Return the [x, y] coordinate for the center point of the cell that contains the specified text.  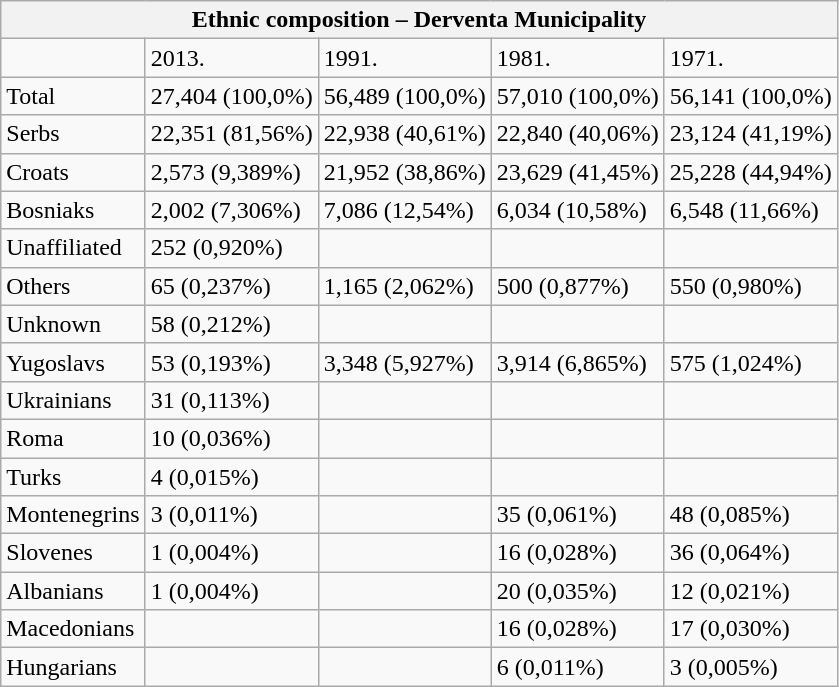
22,351 (81,56%) [232, 134]
Albanians [73, 591]
1971. [750, 58]
Hungarians [73, 667]
3 (0,011%) [232, 515]
Yugoslavs [73, 362]
Unaffiliated [73, 248]
21,952 (38,86%) [404, 172]
12 (0,021%) [750, 591]
20 (0,035%) [578, 591]
53 (0,193%) [232, 362]
2,573 (9,389%) [232, 172]
550 (0,980%) [750, 286]
57,010 (100,0%) [578, 96]
Total [73, 96]
2013. [232, 58]
36 (0,064%) [750, 553]
22,938 (40,61%) [404, 134]
Serbs [73, 134]
Others [73, 286]
6,034 (10,58%) [578, 210]
2,002 (7,306%) [232, 210]
Roma [73, 438]
Turks [73, 477]
23,629 (41,45%) [578, 172]
65 (0,237%) [232, 286]
3 (0,005%) [750, 667]
Macedonians [73, 629]
500 (0,877%) [578, 286]
Slovenes [73, 553]
31 (0,113%) [232, 400]
22,840 (40,06%) [578, 134]
1,165 (2,062%) [404, 286]
27,404 (100,0%) [232, 96]
58 (0,212%) [232, 324]
35 (0,061%) [578, 515]
6,548 (11,66%) [750, 210]
25,228 (44,94%) [750, 172]
17 (0,030%) [750, 629]
Ukrainians [73, 400]
6 (0,011%) [578, 667]
10 (0,036%) [232, 438]
Unknown [73, 324]
1991. [404, 58]
23,124 (41,19%) [750, 134]
56,141 (100,0%) [750, 96]
575 (1,024%) [750, 362]
1981. [578, 58]
48 (0,085%) [750, 515]
252 (0,920%) [232, 248]
4 (0,015%) [232, 477]
7,086 (12,54%) [404, 210]
3,914 (6,865%) [578, 362]
56,489 (100,0%) [404, 96]
Montenegrins [73, 515]
3,348 (5,927%) [404, 362]
Ethnic composition – Derventa Municipality [420, 20]
Bosniaks [73, 210]
Croats [73, 172]
